Search for the cell housing the specified text and yield its (X, Y) center coordinate. 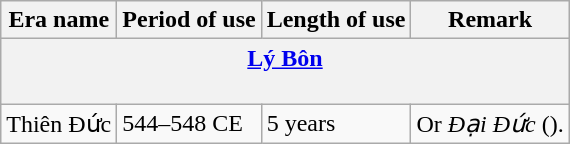
544–548 CE (189, 124)
Remark (490, 20)
Length of use (336, 20)
Lý Bôn (286, 72)
5 years (336, 124)
Period of use (189, 20)
Era name (59, 20)
Or Đại Đức (). (490, 124)
Thiên Đức (59, 124)
